From the cell containing the given text, extract its center point as (X, Y) coordinate. 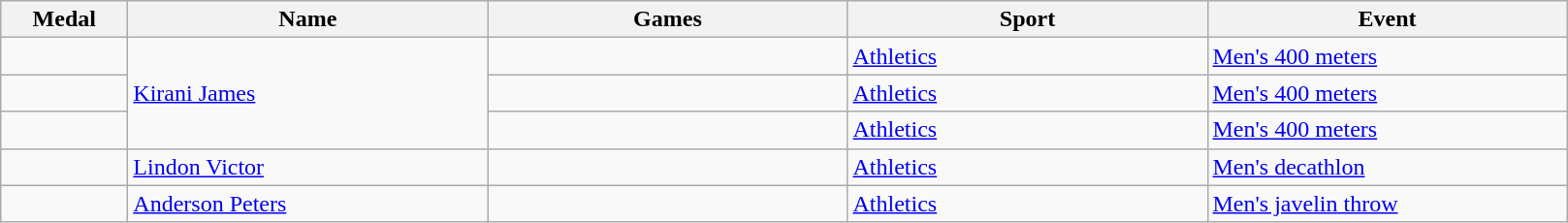
Sport (1028, 19)
Name (308, 19)
Men's decathlon (1387, 167)
Event (1387, 19)
Games (667, 19)
Medal (64, 19)
Anderson Peters (308, 204)
Men's javelin throw (1387, 204)
Lindon Victor (308, 167)
Kirani James (308, 93)
